Provide the [X, Y] coordinate of the cell's center where the given text is located.  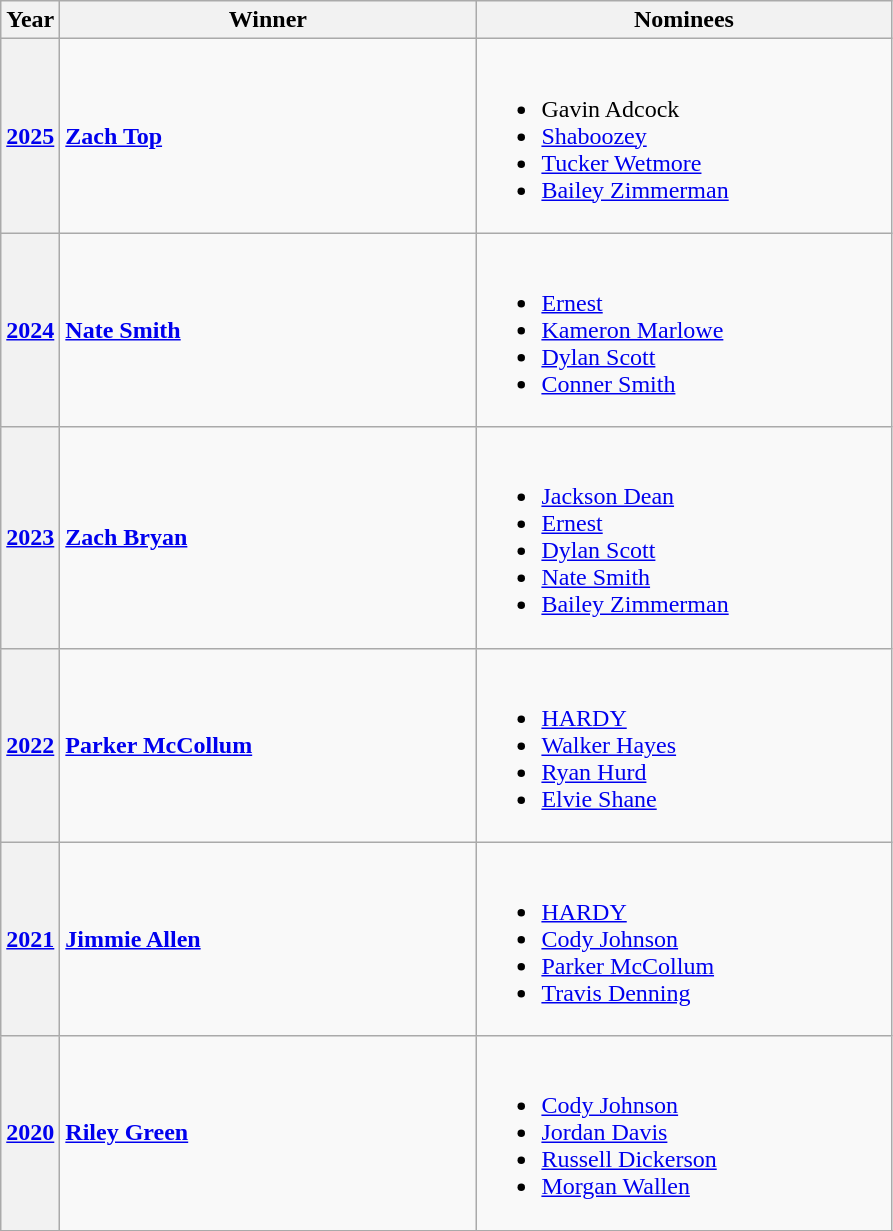
HARDYCody JohnsonParker McCollumTravis Denning [684, 939]
2023 [30, 538]
2021 [30, 939]
Zach Top [268, 136]
Winner [268, 20]
2020 [30, 1133]
2022 [30, 745]
Cody JohnsonJordan DavisRussell DickersonMorgan Wallen [684, 1133]
Nate Smith [268, 330]
Year [30, 20]
2024 [30, 330]
2025 [30, 136]
HARDYWalker HayesRyan HurdElvie Shane [684, 745]
Parker McCollum [268, 745]
Jimmie Allen [268, 939]
Jackson DeanErnestDylan ScottNate SmithBailey Zimmerman [684, 538]
Zach Bryan [268, 538]
Nominees [684, 20]
ErnestKameron MarloweDylan ScottConner Smith [684, 330]
Riley Green [268, 1133]
Gavin AdcockShaboozeyTucker WetmoreBailey Zimmerman [684, 136]
